From the cell containing the given text, extract its center point as (X, Y) coordinate. 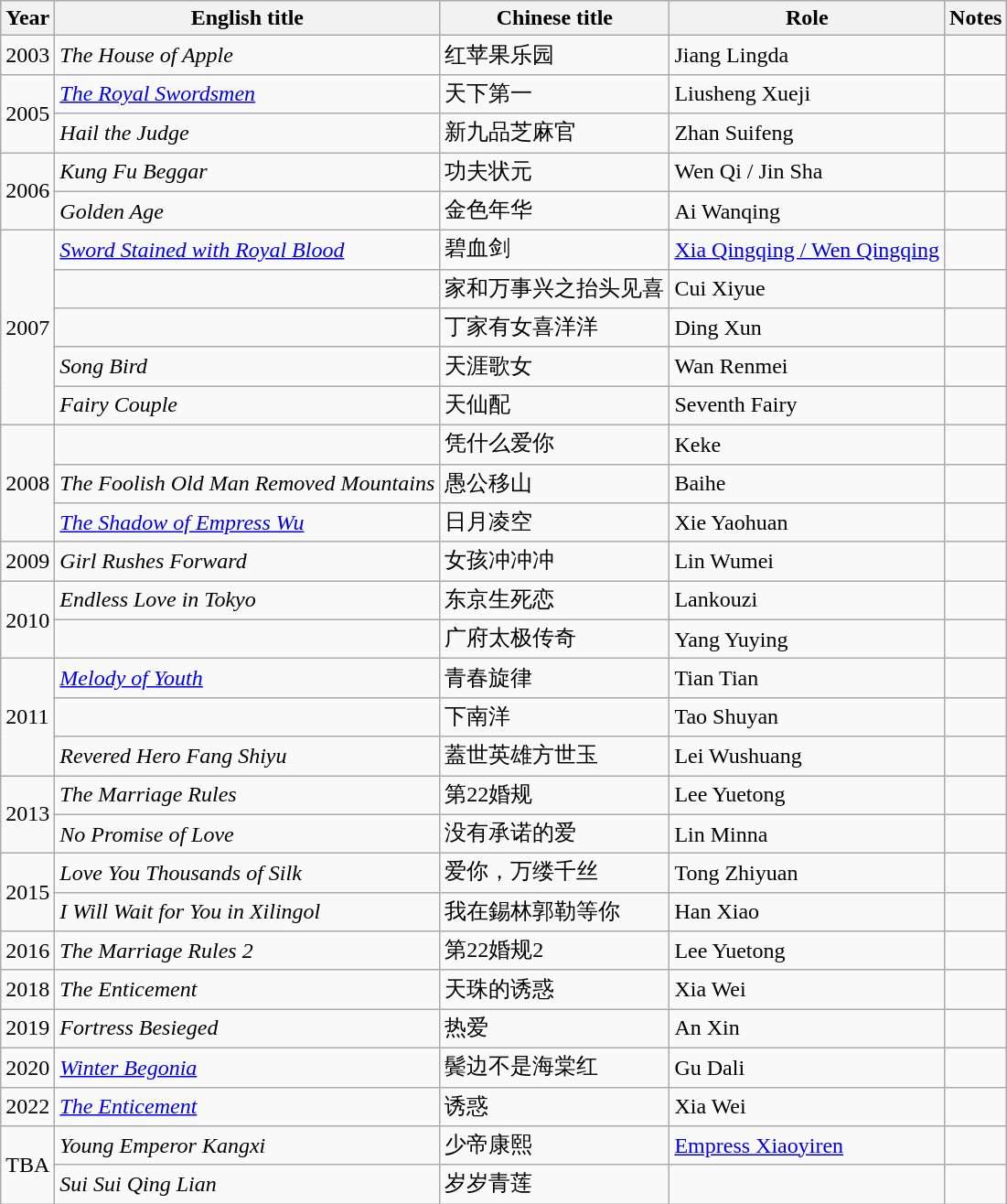
Fairy Couple (247, 406)
新九品芝麻官 (554, 134)
凭什么爱你 (554, 445)
No Promise of Love (247, 834)
我在錫林郭勒等你 (554, 911)
An Xin (807, 1028)
Fortress Besieged (247, 1028)
Lei Wushuang (807, 756)
Tao Shuyan (807, 717)
Young Emperor Kangxi (247, 1145)
2007 (27, 328)
The Shadow of Empress Wu (247, 523)
青春旋律 (554, 679)
Jiang Lingda (807, 55)
功夫状元 (554, 172)
岁岁青莲 (554, 1184)
Tong Zhiyuan (807, 873)
东京生死恋 (554, 600)
2008 (27, 483)
2019 (27, 1028)
Sword Stained with Royal Blood (247, 251)
Winter Begonia (247, 1067)
Golden Age (247, 210)
天珠的诱惑 (554, 990)
热爱 (554, 1028)
2011 (27, 717)
Sui Sui Qing Lian (247, 1184)
下南洋 (554, 717)
2015 (27, 893)
Melody of Youth (247, 679)
2020 (27, 1067)
日月凌空 (554, 523)
The Marriage Rules (247, 796)
第22婚规 (554, 796)
Love You Thousands of Silk (247, 873)
Ai Wanqing (807, 210)
The Royal Swordsmen (247, 93)
愚公移山 (554, 483)
碧血剑 (554, 251)
Han Xiao (807, 911)
2018 (27, 990)
Ding Xun (807, 328)
I Will Wait for You in Xilingol (247, 911)
Lankouzi (807, 600)
2010 (27, 620)
天仙配 (554, 406)
鬓边不是海棠红 (554, 1067)
Wen Qi / Jin Sha (807, 172)
诱惑 (554, 1107)
Empress Xiaoyiren (807, 1145)
The Marriage Rules 2 (247, 951)
Wan Renmei (807, 366)
丁家有女喜洋洋 (554, 328)
Year (27, 18)
金色年华 (554, 210)
Chinese title (554, 18)
没有承诺的爱 (554, 834)
女孩冲冲冲 (554, 562)
2003 (27, 55)
Xia Qingqing / Wen Qingqing (807, 251)
Song Bird (247, 366)
2022 (27, 1107)
Hail the Judge (247, 134)
广府太极传奇 (554, 639)
The Foolish Old Man Removed Mountains (247, 483)
Endless Love in Tokyo (247, 600)
Seventh Fairy (807, 406)
2009 (27, 562)
Xie Yaohuan (807, 523)
爱你，万缕千丝 (554, 873)
2013 (27, 814)
English title (247, 18)
The House of Apple (247, 55)
2016 (27, 951)
Kung Fu Beggar (247, 172)
天下第一 (554, 93)
Tian Tian (807, 679)
Cui Xiyue (807, 289)
Baihe (807, 483)
红苹果乐园 (554, 55)
Liusheng Xueji (807, 93)
家和万事兴之抬头见喜 (554, 289)
Girl Rushes Forward (247, 562)
TBA (27, 1166)
Gu Dali (807, 1067)
Keke (807, 445)
蓋世英雄方世玉 (554, 756)
天涯歌女 (554, 366)
Role (807, 18)
Notes (976, 18)
Revered Hero Fang Shiyu (247, 756)
第22婚规2 (554, 951)
Yang Yuying (807, 639)
Lin Wumei (807, 562)
少帝康熙 (554, 1145)
2006 (27, 190)
2005 (27, 113)
Zhan Suifeng (807, 134)
Lin Minna (807, 834)
